Determine the (x, y) coordinate at the center of the cell enclosing the given text.  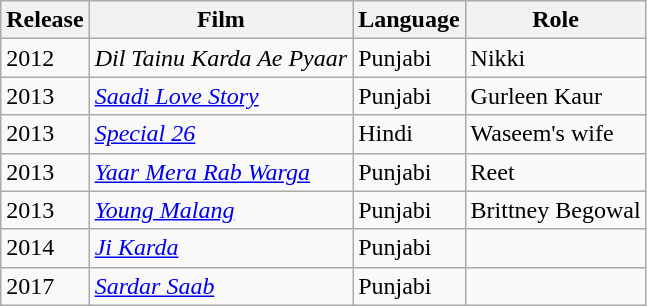
Waseem's wife (556, 134)
2012 (45, 58)
Ji Karda (221, 248)
Saadi Love Story (221, 96)
Sardar Saab (221, 286)
Film (221, 20)
Nikki (556, 58)
Special 26 (221, 134)
Release (45, 20)
Language (409, 20)
2014 (45, 248)
Hindi (409, 134)
2017 (45, 286)
Brittney Begowal (556, 210)
Reet (556, 172)
Gurleen Kaur (556, 96)
Dil Tainu Karda Ae Pyaar (221, 58)
Yaar Mera Rab Warga (221, 172)
Young Malang (221, 210)
Role (556, 20)
